From the cell containing the given text, extract its center point as (X, Y) coordinate. 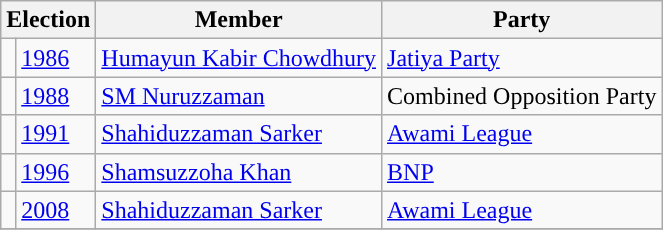
Election (48, 20)
Jatiya Party (522, 58)
SM Nuruzzaman (239, 96)
2008 (56, 210)
Humayun Kabir Chowdhury (239, 58)
1986 (56, 58)
1996 (56, 172)
1988 (56, 96)
Combined Opposition Party (522, 96)
Member (239, 20)
1991 (56, 134)
Party (522, 20)
Shamsuzzoha Khan (239, 172)
BNP (522, 172)
